Scan for the cell matching the given text and deliver its [x, y] coordinate at center. 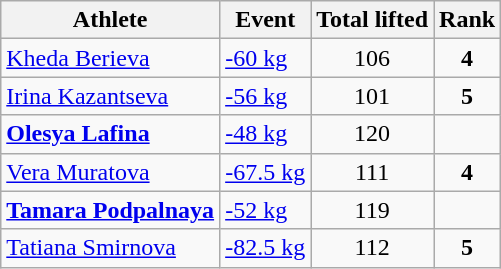
-56 kg [266, 96]
-82.5 kg [266, 248]
Vera Muratova [110, 172]
120 [372, 134]
-67.5 kg [266, 172]
Tamara Podpalnaya [110, 210]
101 [372, 96]
Athlete [110, 20]
106 [372, 58]
112 [372, 248]
-48 kg [266, 134]
111 [372, 172]
Rank [468, 20]
Tatiana Smirnova [110, 248]
-60 kg [266, 58]
Irina Kazantseva [110, 96]
119 [372, 210]
Olesya Lafina [110, 134]
-52 kg [266, 210]
Total lifted [372, 20]
Kheda Berieva [110, 58]
Event [266, 20]
